Pinpoint the cell where the given text exists, returning its (x, y) midpoint coordinate. 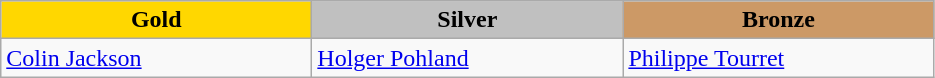
Philippe Tourret (778, 58)
Gold (156, 20)
Silver (468, 20)
Colin Jackson (156, 58)
Bronze (778, 20)
Holger Pohland (468, 58)
